Return the [x, y] coordinate for the center point of the cell that contains the specified text.  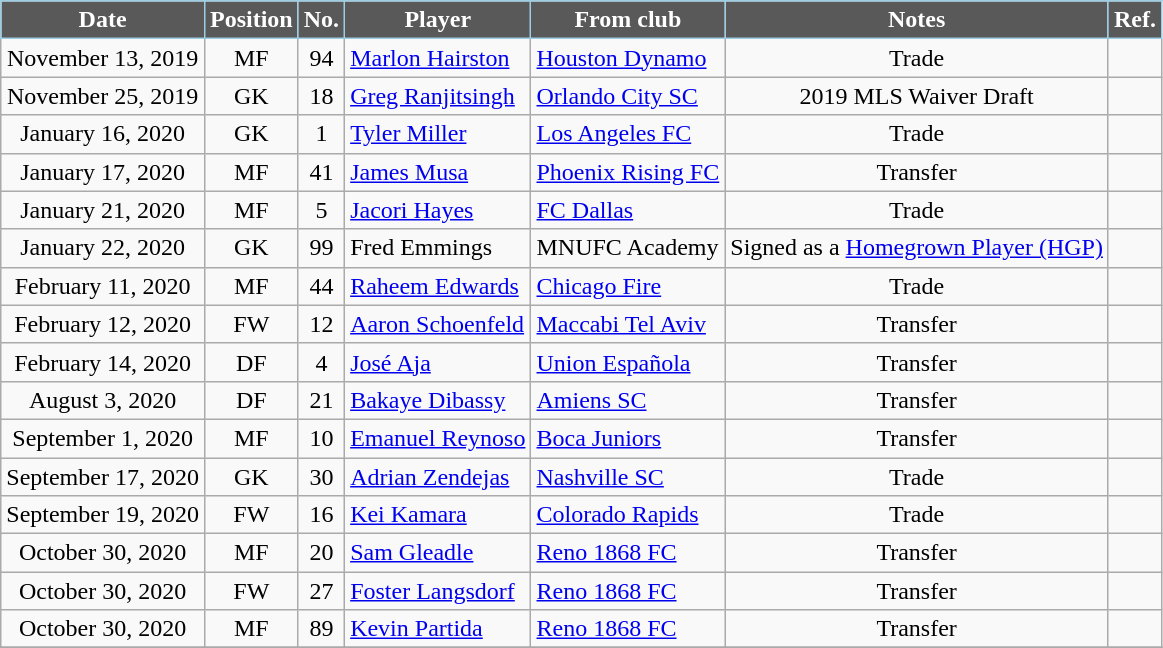
1 [321, 134]
Aaron Schoenfeld [438, 324]
January 17, 2020 [103, 172]
Signed as a Homegrown Player (HGP) [917, 248]
Player [438, 20]
99 [321, 248]
Phoenix Rising FC [628, 172]
44 [321, 286]
27 [321, 591]
Chicago Fire [628, 286]
Colorado Rapids [628, 515]
Position [251, 20]
August 3, 2020 [103, 400]
Kei Kamara [438, 515]
41 [321, 172]
30 [321, 477]
Sam Gleadle [438, 553]
94 [321, 58]
Date [103, 20]
September 19, 2020 [103, 515]
September 1, 2020 [103, 438]
José Aja [438, 362]
November 25, 2019 [103, 96]
12 [321, 324]
September 17, 2020 [103, 477]
Foster Langsdorf [438, 591]
Orlando City SC [628, 96]
Tyler Miller [438, 134]
January 16, 2020 [103, 134]
Ref. [1134, 20]
January 22, 2020 [103, 248]
Kevin Partida [438, 629]
Amiens SC [628, 400]
Nashville SC [628, 477]
Maccabi Tel Aviv [628, 324]
18 [321, 96]
20 [321, 553]
4 [321, 362]
Raheem Edwards [438, 286]
Greg Ranjitsingh [438, 96]
No. [321, 20]
Union Española [628, 362]
February 12, 2020 [103, 324]
From club [628, 20]
Marlon Hairston [438, 58]
16 [321, 515]
Emanuel Reynoso [438, 438]
21 [321, 400]
Los Angeles FC [628, 134]
5 [321, 210]
2019 MLS Waiver Draft [917, 96]
February 14, 2020 [103, 362]
89 [321, 629]
Jacori Hayes [438, 210]
February 11, 2020 [103, 286]
James Musa [438, 172]
10 [321, 438]
Houston Dynamo [628, 58]
Notes [917, 20]
November 13, 2019 [103, 58]
MNUFC Academy [628, 248]
Fred Emmings [438, 248]
January 21, 2020 [103, 210]
Bakaye Dibassy [438, 400]
Boca Juniors [628, 438]
Adrian Zendejas [438, 477]
FC Dallas [628, 210]
